Detect which cell encompasses the target text, then output its (x, y) center coordinate. 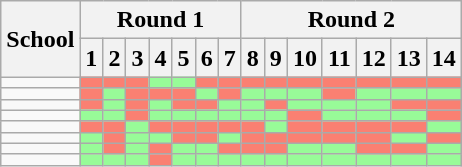
4 (160, 58)
13 (408, 58)
1 (92, 58)
10 (304, 58)
7 (230, 58)
Round 1 (160, 20)
6 (206, 58)
3 (138, 58)
11 (339, 58)
14 (444, 58)
School (40, 39)
Round 2 (351, 20)
12 (374, 58)
5 (184, 58)
8 (252, 58)
2 (114, 58)
9 (276, 58)
